Detect which cell encompasses the target text, then output its [x, y] center coordinate. 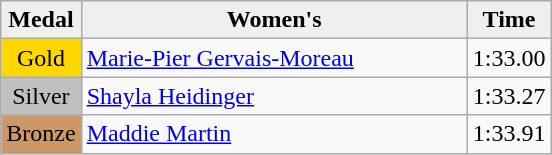
Women's [274, 20]
Maddie Martin [274, 134]
1:33.00 [509, 58]
Shayla Heidinger [274, 96]
Marie-Pier Gervais-Moreau [274, 58]
Bronze [41, 134]
1:33.91 [509, 134]
1:33.27 [509, 96]
Medal [41, 20]
Time [509, 20]
Silver [41, 96]
Gold [41, 58]
